Return (x, y) of the center of cell containing provided text 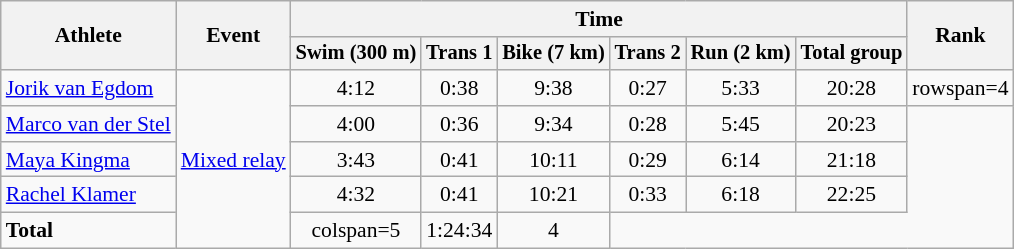
Trans 2 (648, 54)
9:34 (553, 124)
10:11 (553, 160)
21:18 (852, 160)
Athlete (88, 36)
Trans 1 (459, 54)
4:00 (356, 124)
Rank (960, 36)
4:32 (356, 195)
rowspan=4 (960, 88)
1:24:34 (459, 231)
4:12 (356, 88)
Swim (300 m) (356, 54)
Marco van der Stel (88, 124)
Rachel Klamer (88, 195)
Total (88, 231)
20:28 (852, 88)
20:23 (852, 124)
6:14 (741, 160)
Maya Kingma (88, 160)
9:38 (553, 88)
22:25 (852, 195)
0:27 (648, 88)
Time (600, 19)
10:21 (553, 195)
Event (234, 36)
0:33 (648, 195)
0:38 (459, 88)
Mixed relay (234, 159)
5:45 (741, 124)
3:43 (356, 160)
Jorik van Egdom (88, 88)
colspan=5 (356, 231)
0:36 (459, 124)
4 (553, 231)
Bike (7 km) (553, 54)
Total group (852, 54)
Run (2 km) (741, 54)
0:29 (648, 160)
6:18 (741, 195)
0:28 (648, 124)
5:33 (741, 88)
